Provide the (x, y) coordinate of the cell's center where the given text is located.  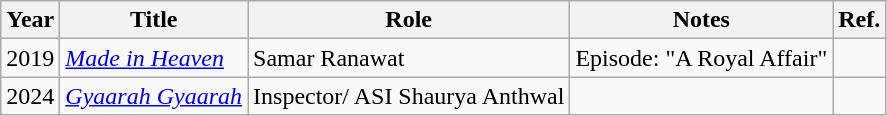
Made in Heaven (154, 58)
Inspector/ ASI Shaurya Anthwal (409, 96)
Episode: "A Royal Affair" (702, 58)
Year (30, 20)
Notes (702, 20)
Role (409, 20)
2024 (30, 96)
Ref. (860, 20)
Samar Ranawat (409, 58)
Gyaarah Gyaarah (154, 96)
Title (154, 20)
2019 (30, 58)
